From the cell containing the given text, extract its center point as [X, Y] coordinate. 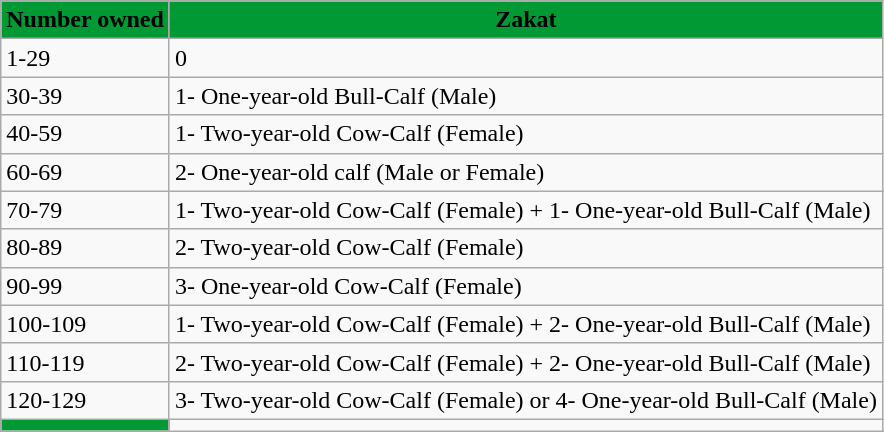
1- Two-year-old Cow-Calf (Female) + 1- One-year-old Bull-Calf (Male) [526, 210]
3- Two-year-old Cow-Calf (Female) or 4- One-year-old Bull-Calf (Male) [526, 400]
60-69 [86, 172]
1- Two-year-old Cow-Calf (Female) [526, 134]
100-109 [86, 324]
30-39 [86, 96]
80-89 [86, 248]
0 [526, 58]
90-99 [86, 286]
1-29 [86, 58]
1- Two-year-old Cow-Calf (Female) + 2- One-year-old Bull-Calf (Male) [526, 324]
2- Two-year-old Cow-Calf (Female) [526, 248]
Zakat [526, 20]
110-119 [86, 362]
Number owned [86, 20]
2- Two-year-old Cow-Calf (Female) + 2- One-year-old Bull-Calf (Male) [526, 362]
1- One-year-old Bull-Calf (Male) [526, 96]
2- One-year-old calf (Male or Female) [526, 172]
70-79 [86, 210]
40-59 [86, 134]
120-129 [86, 400]
3- One-year-old Cow-Calf (Female) [526, 286]
